Provide the [X, Y] coordinate of the cell's center where the given text is located.  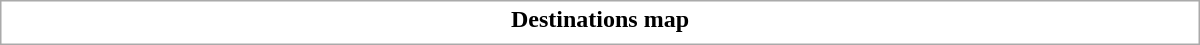
Destinations map [600, 19]
